Search for the cell housing the specified text and yield its (X, Y) center coordinate. 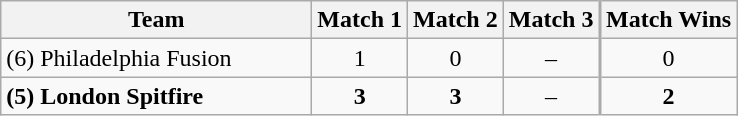
(6) Philadelphia Fusion (156, 58)
Team (156, 20)
2 (668, 96)
1 (360, 58)
Match Wins (668, 20)
(5) London Spitfire (156, 96)
Match 2 (456, 20)
Match 3 (551, 20)
Match 1 (360, 20)
